Capture the cell that displays the provided text and extract its (X, Y) central coordinate. 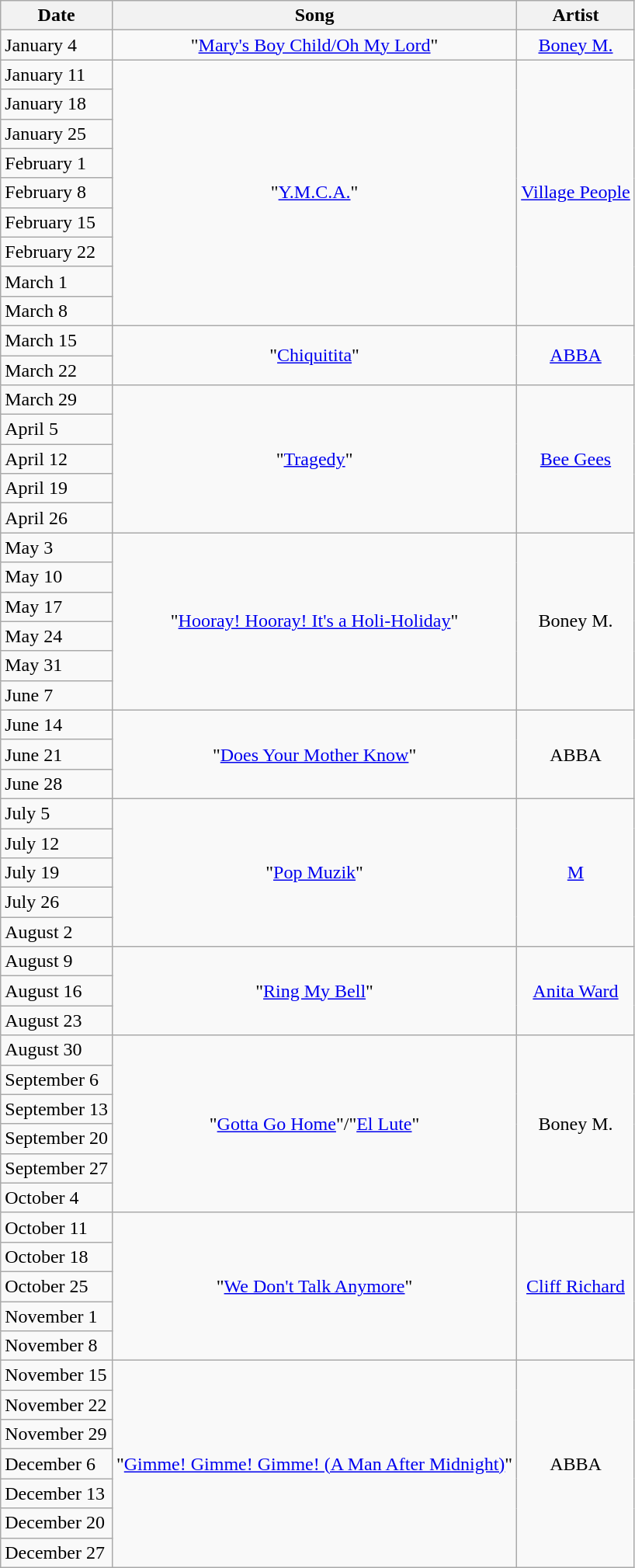
March 8 (57, 311)
August 9 (57, 961)
August 16 (57, 991)
June 7 (57, 695)
September 20 (57, 1139)
August 23 (57, 1020)
May 10 (57, 577)
September 6 (57, 1080)
December 27 (57, 1552)
October 4 (57, 1198)
April 19 (57, 488)
July 5 (57, 813)
April 5 (57, 429)
September 27 (57, 1168)
June 14 (57, 725)
Village People (576, 193)
December 6 (57, 1464)
April 26 (57, 518)
Song (314, 16)
January 11 (57, 75)
November 29 (57, 1434)
December 20 (57, 1523)
February 8 (57, 193)
February 15 (57, 222)
"Pop Muzik" (314, 872)
July 12 (57, 843)
May 17 (57, 607)
March 22 (57, 370)
"Does Your Mother Know" (314, 754)
Cliff Richard (576, 1286)
May 31 (57, 666)
"Gimme! Gimme! Gimme! (A Man After Midnight)" (314, 1464)
May 3 (57, 548)
February 22 (57, 252)
August 30 (57, 1050)
March 1 (57, 281)
"Mary's Boy Child/Oh My Lord" (314, 45)
July 26 (57, 902)
September 13 (57, 1109)
November 1 (57, 1316)
October 18 (57, 1257)
November 8 (57, 1346)
July 19 (57, 873)
Anita Ward (576, 991)
January 4 (57, 45)
February 1 (57, 163)
M (576, 872)
October 11 (57, 1227)
Artist (576, 16)
March 29 (57, 400)
Date (57, 16)
June 28 (57, 784)
"Y.M.C.A." (314, 193)
April 12 (57, 459)
"Tragedy" (314, 459)
October 25 (57, 1286)
December 13 (57, 1493)
"Hooray! Hooray! It's a Holi-Holiday" (314, 621)
January 25 (57, 134)
May 24 (57, 636)
"Chiquitita" (314, 355)
November 15 (57, 1375)
November 22 (57, 1405)
January 18 (57, 104)
March 15 (57, 340)
Bee Gees (576, 459)
"We Don't Talk Anymore" (314, 1286)
June 21 (57, 754)
"Gotta Go Home"/"El Lute" (314, 1124)
August 2 (57, 932)
"Ring My Bell" (314, 991)
